Find where the given text appears and provide that cell's center as [x, y] coordinate. 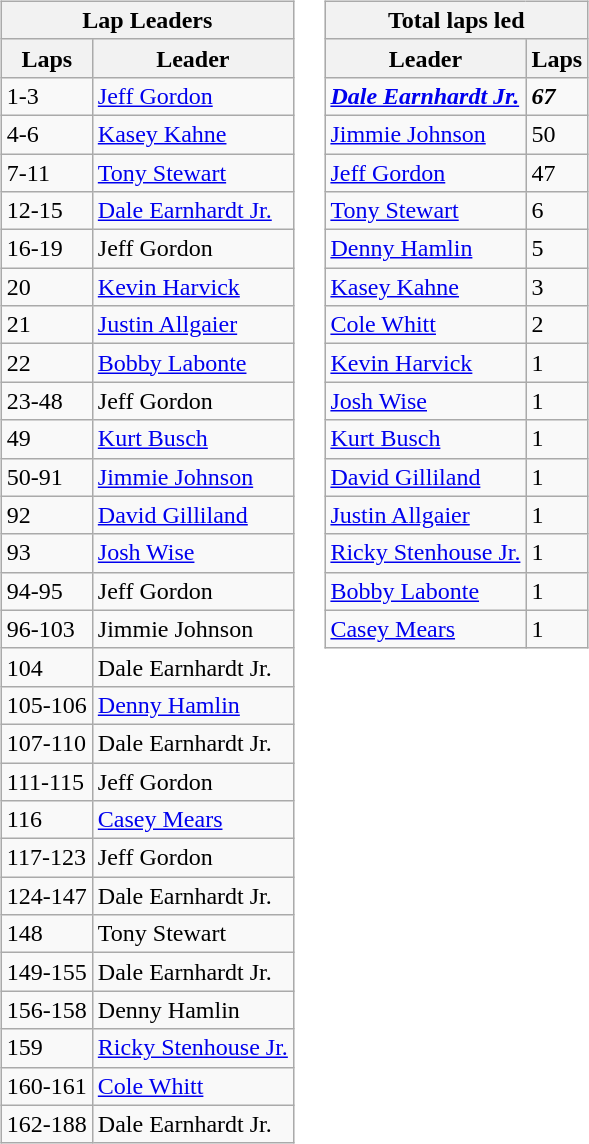
92 [46, 515]
104 [46, 667]
6 [557, 211]
7-11 [46, 173]
1-3 [46, 96]
20 [46, 287]
47 [557, 173]
160-161 [46, 1086]
21 [46, 325]
3 [557, 287]
94-95 [46, 591]
67 [557, 96]
159 [46, 1048]
12-15 [46, 211]
156-158 [46, 1010]
107-110 [46, 743]
23-48 [46, 401]
22 [46, 363]
5 [557, 249]
50-91 [46, 477]
105-106 [46, 705]
148 [46, 934]
111-115 [46, 781]
49 [46, 439]
2 [557, 325]
96-103 [46, 629]
124-147 [46, 896]
116 [46, 820]
162-188 [46, 1124]
50 [557, 134]
117-123 [46, 858]
Total laps led [456, 20]
Lap Leaders [147, 20]
4-6 [46, 134]
16-19 [46, 249]
149-155 [46, 972]
93 [46, 553]
